For the text-containing cell, return its midpoint in (x, y) coordinate format. 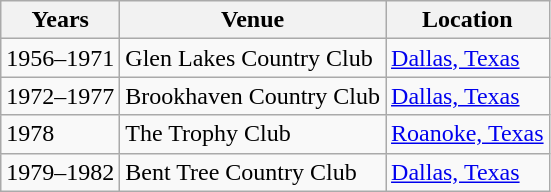
Location (468, 20)
Roanoke, Texas (468, 134)
Venue (253, 20)
Bent Tree Country Club (253, 172)
Glen Lakes Country Club (253, 58)
Years (60, 20)
1972–1977 (60, 96)
The Trophy Club (253, 134)
Brookhaven Country Club (253, 96)
1979–1982 (60, 172)
1956–1971 (60, 58)
1978 (60, 134)
